Determine the [x, y] coordinate at the center of the cell enclosing the given text.  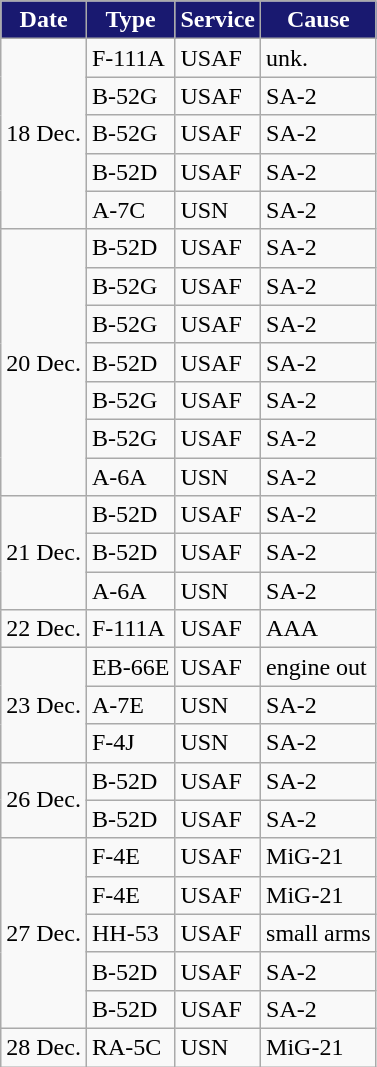
Date [44, 20]
engine out [319, 667]
A-7E [130, 705]
26 Dec. [44, 800]
Type [130, 20]
18 Dec. [44, 134]
23 Dec. [44, 705]
Cause [319, 20]
28 Dec. [44, 1047]
small arms [319, 933]
22 Dec. [44, 629]
AAA [319, 629]
HH-53 [130, 933]
21 Dec. [44, 553]
A-7C [130, 210]
Service [218, 20]
RA-5C [130, 1047]
27 Dec. [44, 933]
unk. [319, 58]
F-4J [130, 743]
EB-66E [130, 667]
20 Dec. [44, 362]
